Detect which cell encompasses the target text, then output its (X, Y) center coordinate. 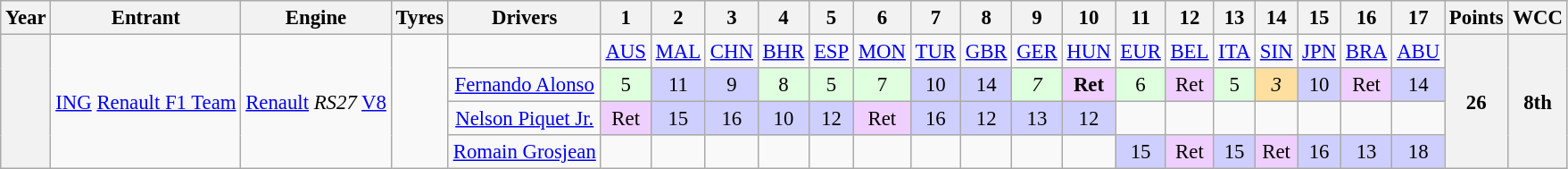
Fernando Alonso (525, 85)
17 (1419, 18)
Romain Grosjean (525, 152)
ING Renault F1 Team (146, 102)
2 (678, 18)
MAL (678, 52)
Renault RS27 V8 (316, 102)
26 (1476, 102)
Points (1476, 18)
ABU (1419, 52)
TUR (935, 52)
ITA (1235, 52)
AUS (626, 52)
EUR (1141, 52)
Year (26, 18)
Nelson Piquet Jr. (525, 119)
18 (1419, 152)
8th (1538, 102)
CHN (732, 52)
Tyres (419, 18)
Entrant (146, 18)
Engine (316, 18)
JPN (1319, 52)
GER (1037, 52)
Drivers (525, 18)
MON (882, 52)
1 (626, 18)
WCC (1538, 18)
SIN (1276, 52)
ESP (832, 52)
BHR (784, 52)
GBR (985, 52)
BEL (1190, 52)
HUN (1089, 52)
4 (784, 18)
BRA (1365, 52)
